Find where the given text appears and provide that cell's center as [x, y] coordinate. 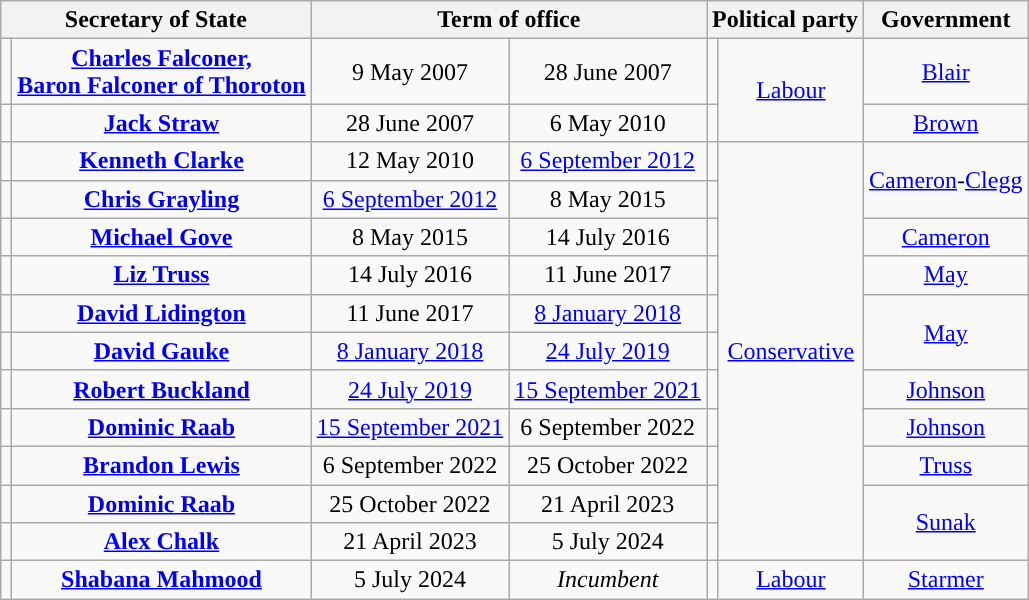
Michael Gove [162, 237]
Brown [946, 123]
Charles Falconer, Baron Falconer of Thoroton [162, 72]
Starmer [946, 580]
Truss [946, 465]
Political party [786, 20]
Chris Grayling [162, 199]
Cameron [946, 237]
Kenneth Clarke [162, 161]
6 May 2010 [608, 123]
David Lidington [162, 313]
Sunak [946, 522]
Brandon Lewis [162, 465]
9 May 2007 [410, 72]
Government [946, 20]
Robert Buckland [162, 389]
Shabana Mahmood [162, 580]
David Gauke [162, 351]
Term of office [508, 20]
Blair [946, 72]
Conservative [790, 352]
Incumbent [608, 580]
Alex Chalk [162, 542]
Secretary of State [156, 20]
12 May 2010 [410, 161]
Cameron-Clegg [946, 180]
Jack Straw [162, 123]
Liz Truss [162, 275]
